Scan for the cell matching the given text and deliver its (x, y) coordinate at center. 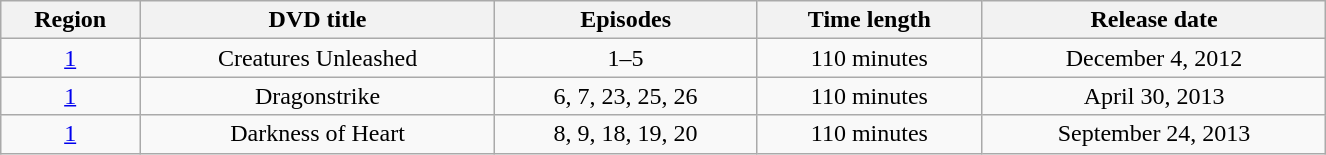
Episodes (626, 20)
Darkness of Heart (318, 134)
6, 7, 23, 25, 26 (626, 96)
Dragonstrike (318, 96)
April 30, 2013 (1154, 96)
DVD title (318, 20)
Release date (1154, 20)
1–5 (626, 58)
September 24, 2013 (1154, 134)
December 4, 2012 (1154, 58)
Creatures Unleashed (318, 58)
Time length (869, 20)
8, 9, 18, 19, 20 (626, 134)
Region (70, 20)
